Locate the cell with the specified text and output its (X, Y) center coordinate. 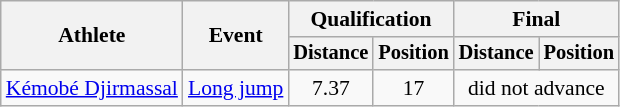
Qualification (370, 19)
Athlete (92, 36)
Kémobé Djirmassal (92, 88)
17 (413, 88)
Event (236, 36)
Long jump (236, 88)
Final (536, 19)
7.37 (330, 88)
did not advance (536, 88)
